Scan for the cell matching the given text and deliver its [X, Y] coordinate at center. 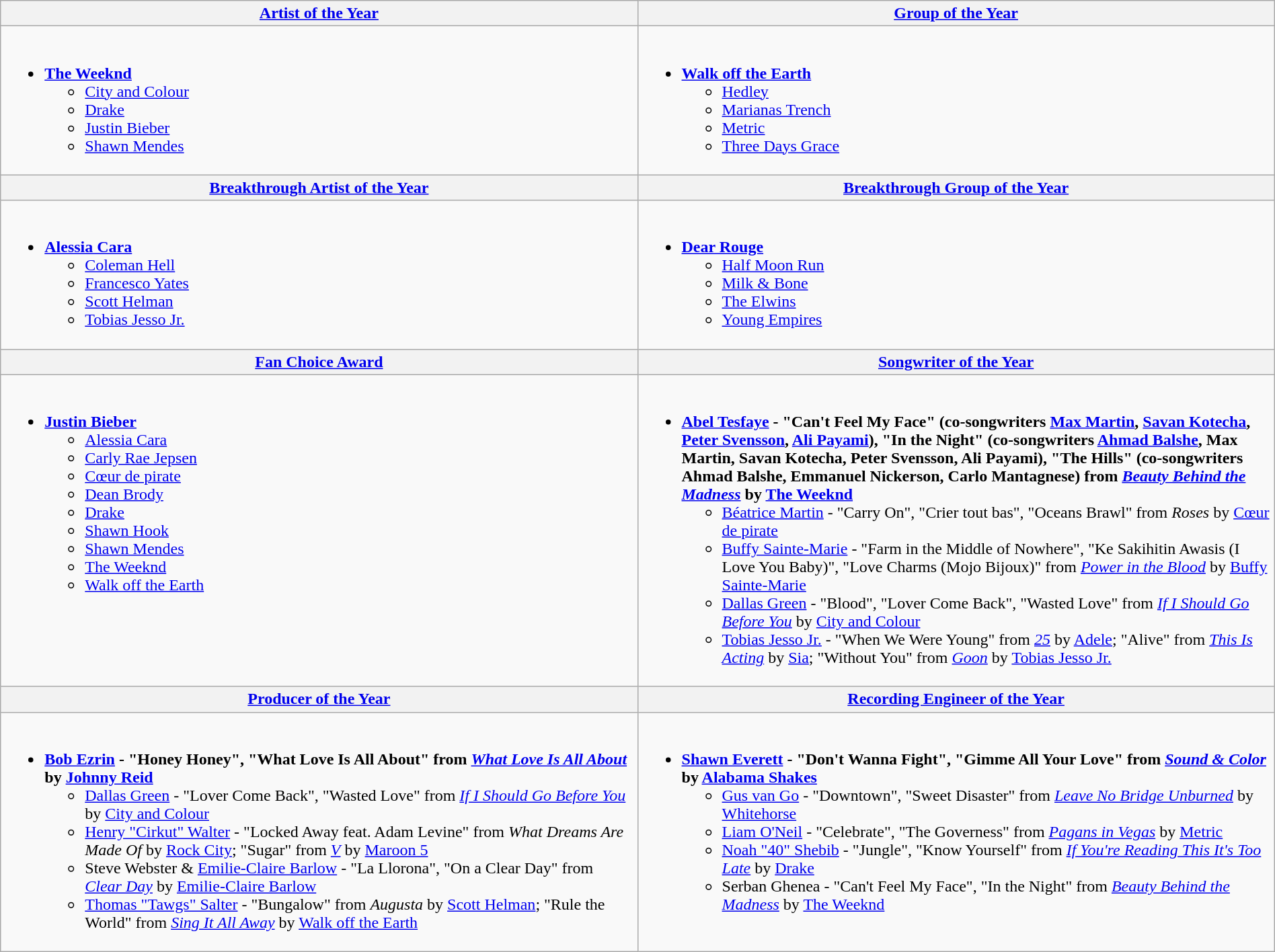
Songwriter of the Year [956, 362]
Recording Engineer of the Year [956, 699]
Group of the Year [956, 13]
Justin BieberAlessia CaraCarly Rae JepsenCœur de pirateDean BrodyDrakeShawn HookShawn MendesThe WeekndWalk off the Earth [319, 530]
Alessia CaraColeman HellFrancesco YatesScott HelmanTobias Jesso Jr. [319, 274]
Artist of the Year [319, 13]
Breakthrough Group of the Year [956, 188]
Producer of the Year [319, 699]
The WeekndCity and ColourDrakeJustin BieberShawn Mendes [319, 101]
Fan Choice Award [319, 362]
Breakthrough Artist of the Year [319, 188]
Dear RougeHalf Moon RunMilk & BoneThe ElwinsYoung Empires [956, 274]
Walk off the EarthHedleyMarianas TrenchMetricThree Days Grace [956, 101]
